Search for the cell housing the specified text and yield its (x, y) center coordinate. 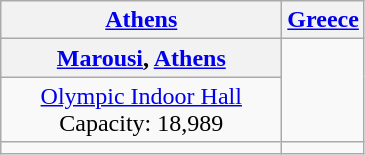
Olympic Indoor HallCapacity: 18,989 (142, 110)
Greece (324, 20)
Marousi, Athens (142, 58)
Athens (142, 20)
